Capture the cell that displays the provided text and extract its (X, Y) central coordinate. 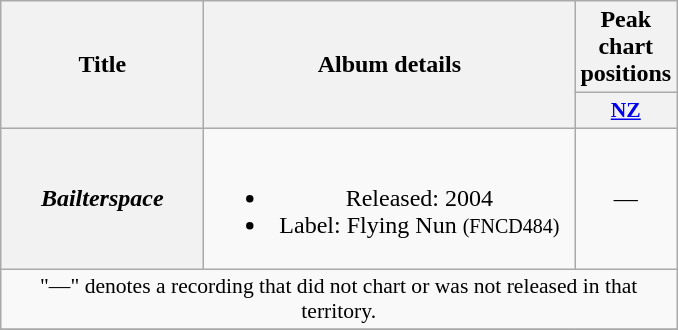
Album details (390, 65)
Bailterspace (102, 198)
"—" denotes a recording that did not chart or was not released in that territory. (339, 298)
— (626, 198)
NZ (626, 111)
Peak chart positions (626, 47)
Released: 2004Label: Flying Nun (FNCD484) (390, 198)
Title (102, 65)
